Locate the cell with the specified text and output its (x, y) center coordinate. 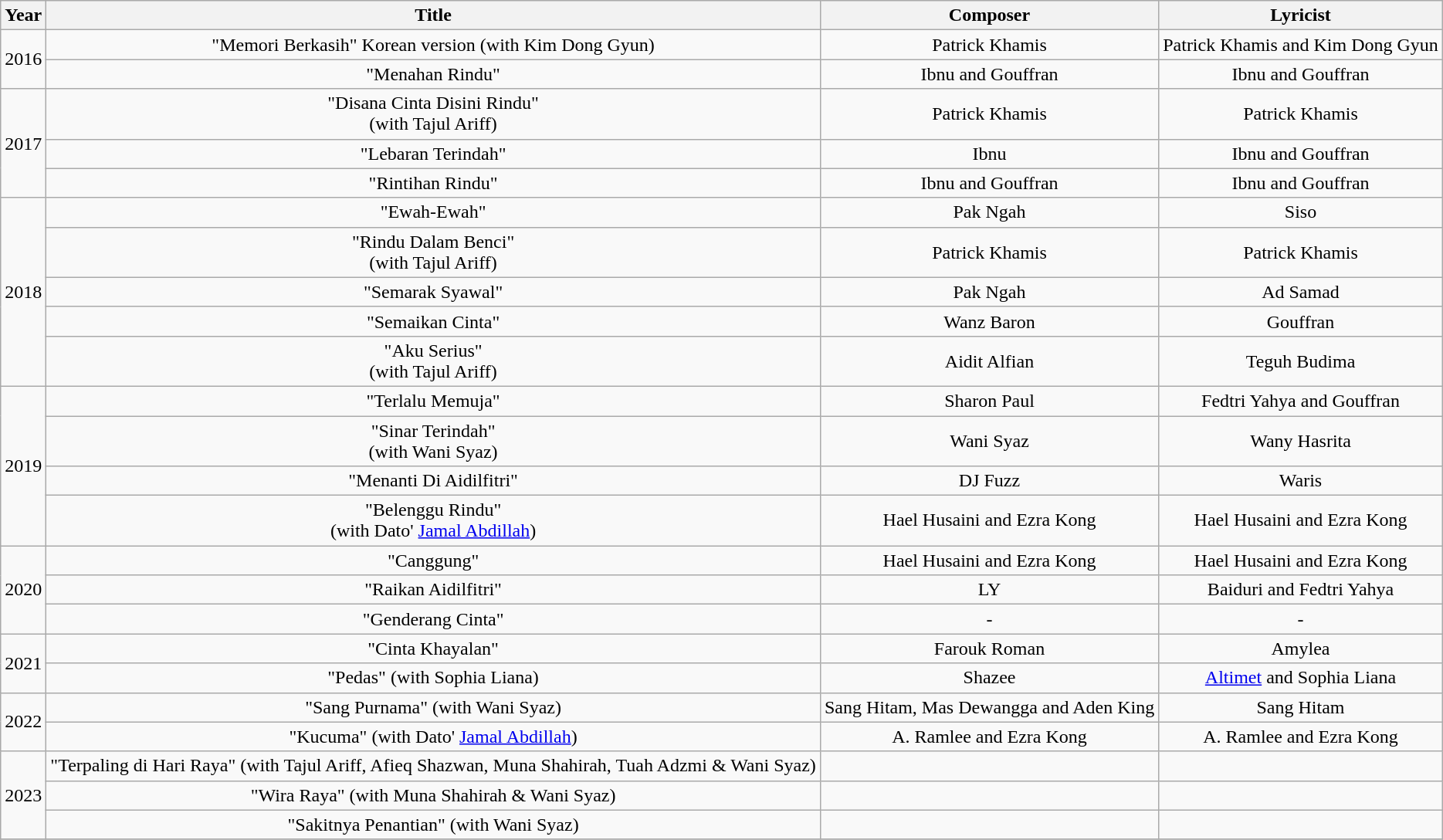
Composer (989, 15)
Patrick Khamis and Kim Dong Gyun (1301, 45)
"Disana Cinta Disini Rindu"(with Tajul Ariff) (434, 114)
"Terlalu Memuja" (434, 401)
Siso (1301, 212)
Wany Hasrita (1301, 440)
Altimet and Sophia Liana (1301, 678)
"Pedas" (with Sophia Liana) (434, 678)
Sang Hitam, Mas Dewangga and Aden King (989, 707)
Lyricist (1301, 15)
Amylea (1301, 649)
"Sang Purnama" (with Wani Syaz) (434, 707)
2017 (23, 144)
Shazee (989, 678)
"Kucuma" (with Dato' Jamal Abdillah) (434, 737)
"Genderang Cinta" (434, 619)
Sharon Paul (989, 401)
"Rintihan Rindu" (434, 183)
"Canggung" (434, 561)
Year (23, 15)
"Aku Serius"(with Tajul Ariff) (434, 361)
2022 (23, 722)
2019 (23, 466)
"Sakitnya Penantian" (with Wani Syaz) (434, 825)
"Rindu Dalam Benci"(with Tajul Ariff) (434, 252)
2016 (23, 59)
DJ Fuzz (989, 481)
Ibnu (989, 154)
LY (989, 590)
2018 (23, 292)
"Menanti Di Aidilfitri" (434, 481)
Wani Syaz (989, 440)
"Ewah-Ewah" (434, 212)
"Menahan Rindu" (434, 74)
"Terpaling di Hari Raya" (with Tajul Ariff, Afieq Shazwan, Muna Shahirah, Tuah Adzmi & Wani Syaz) (434, 766)
Sang Hitam (1301, 707)
"Wira Raya" (with Muna Shahirah & Wani Syaz) (434, 795)
"Cinta Khayalan" (434, 649)
Ad Samad (1301, 292)
"Belenggu Rindu"(with Dato' Jamal Abdillah) (434, 520)
Fedtri Yahya and Gouffran (1301, 401)
"Memori Berkasih" Korean version (with Kim Dong Gyun) (434, 45)
Gouffran (1301, 321)
2023 (23, 795)
Title (434, 15)
2021 (23, 663)
"Sinar Terindah"(with Wani Syaz) (434, 440)
"Lebaran Terindah" (434, 154)
"Raikan Aidilfitri" (434, 590)
2020 (23, 590)
"Semarak Syawal" (434, 292)
Wanz Baron (989, 321)
Aidit Alfian (989, 361)
"Semaikan Cinta" (434, 321)
Farouk Roman (989, 649)
Baiduri and Fedtri Yahya (1301, 590)
Teguh Budima (1301, 361)
Waris (1301, 481)
